Capture the cell that displays the provided text and extract its (x, y) central coordinate. 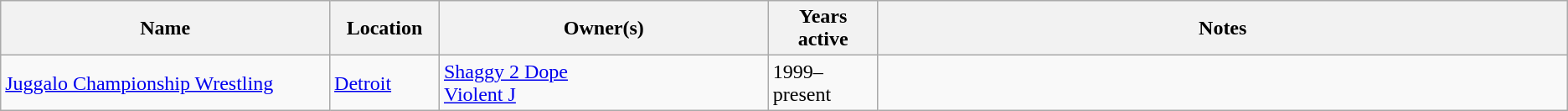
Notes (1223, 29)
Location (385, 29)
Detroit (385, 82)
1999–present (823, 82)
Shaggy 2 DopeViolent J (603, 82)
Name (166, 29)
Owner(s) (603, 29)
Years active (823, 29)
Juggalo Championship Wrestling (166, 82)
